Locate the cell with the specified text and output its [X, Y] center coordinate. 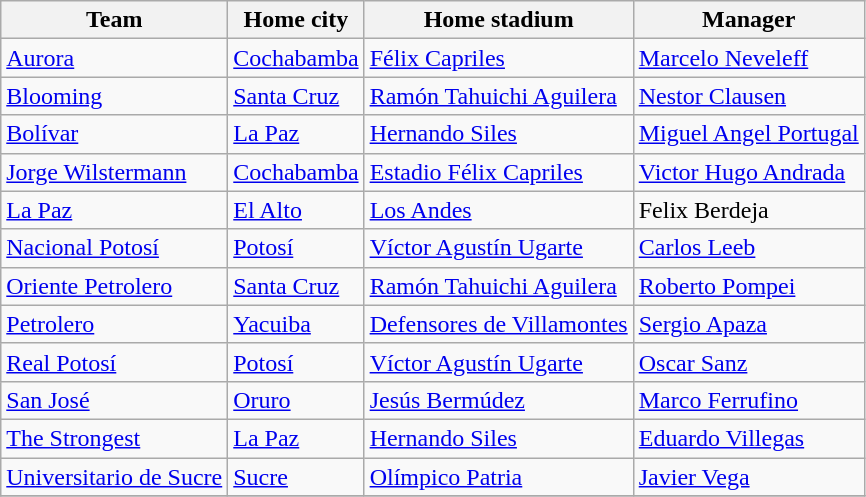
Victor Hugo Andrada [748, 172]
Home stadium [498, 20]
Blooming [114, 96]
Marco Ferrufino [748, 400]
Roberto Pompei [748, 286]
Oruro [296, 400]
Estadio Félix Capriles [498, 172]
Carlos Leeb [748, 248]
Oriente Petrolero [114, 286]
Los Andes [498, 210]
Jesús Bermúdez [498, 400]
Team [114, 20]
Eduardo Villegas [748, 438]
Javier Vega [748, 477]
Aurora [114, 58]
Manager [748, 20]
Bolívar [114, 134]
Real Potosí [114, 362]
Universitario de Sucre [114, 477]
Yacuiba [296, 324]
Jorge Wilstermann [114, 172]
San José [114, 400]
The Strongest [114, 438]
Nestor Clausen [748, 96]
Defensores de Villamontes [498, 324]
Felix Berdeja [748, 210]
Félix Capriles [498, 58]
El Alto [296, 210]
Marcelo Neveleff [748, 58]
Miguel Angel Portugal [748, 134]
Oscar Sanz [748, 362]
Sucre [296, 477]
Olímpico Patria [498, 477]
Nacional Potosí [114, 248]
Sergio Apaza [748, 324]
Home city [296, 20]
Petrolero [114, 324]
